Identify which cell holds the provided text, then report its [X, Y] central coordinate. 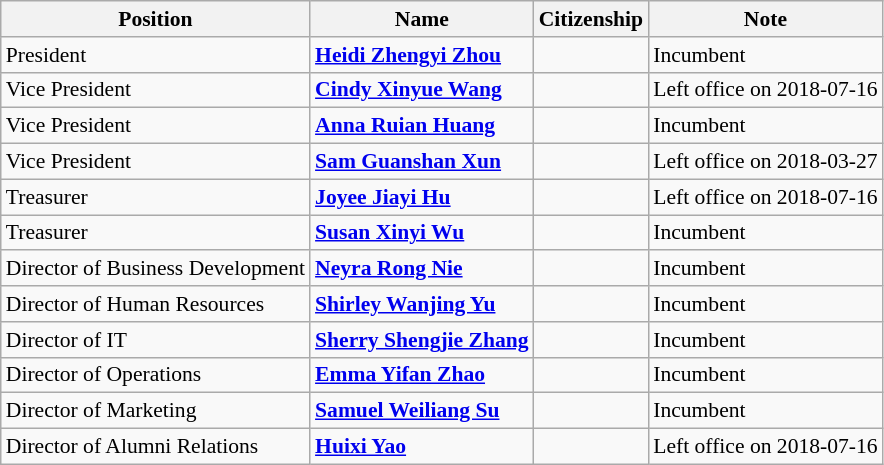
Joyee Jiayi Hu [422, 197]
Director of Alumni Relations [156, 447]
Huixi Yao [422, 447]
Director of Marketing [156, 411]
Note [766, 19]
Name [422, 19]
Sam Guanshan Xun [422, 162]
Emma Yifan Zhao [422, 375]
Director of IT [156, 340]
Cindy Xinyue Wang [422, 90]
Director of Human Resources [156, 304]
Citizenship [591, 19]
Sherry Shengjie Zhang [422, 340]
Susan Xinyi Wu [422, 233]
Director of Business Development [156, 269]
Samuel Weiliang Su [422, 411]
Left office on 2018-03-27 [766, 162]
Shirley Wanjing Yu [422, 304]
Position [156, 19]
Neyra Rong Nie [422, 269]
Anna Ruian Huang [422, 126]
President [156, 55]
Director of Operations [156, 375]
Heidi Zhengyi Zhou [422, 55]
